Extract the [X, Y] coordinate from the center of the cell holding the provided text.  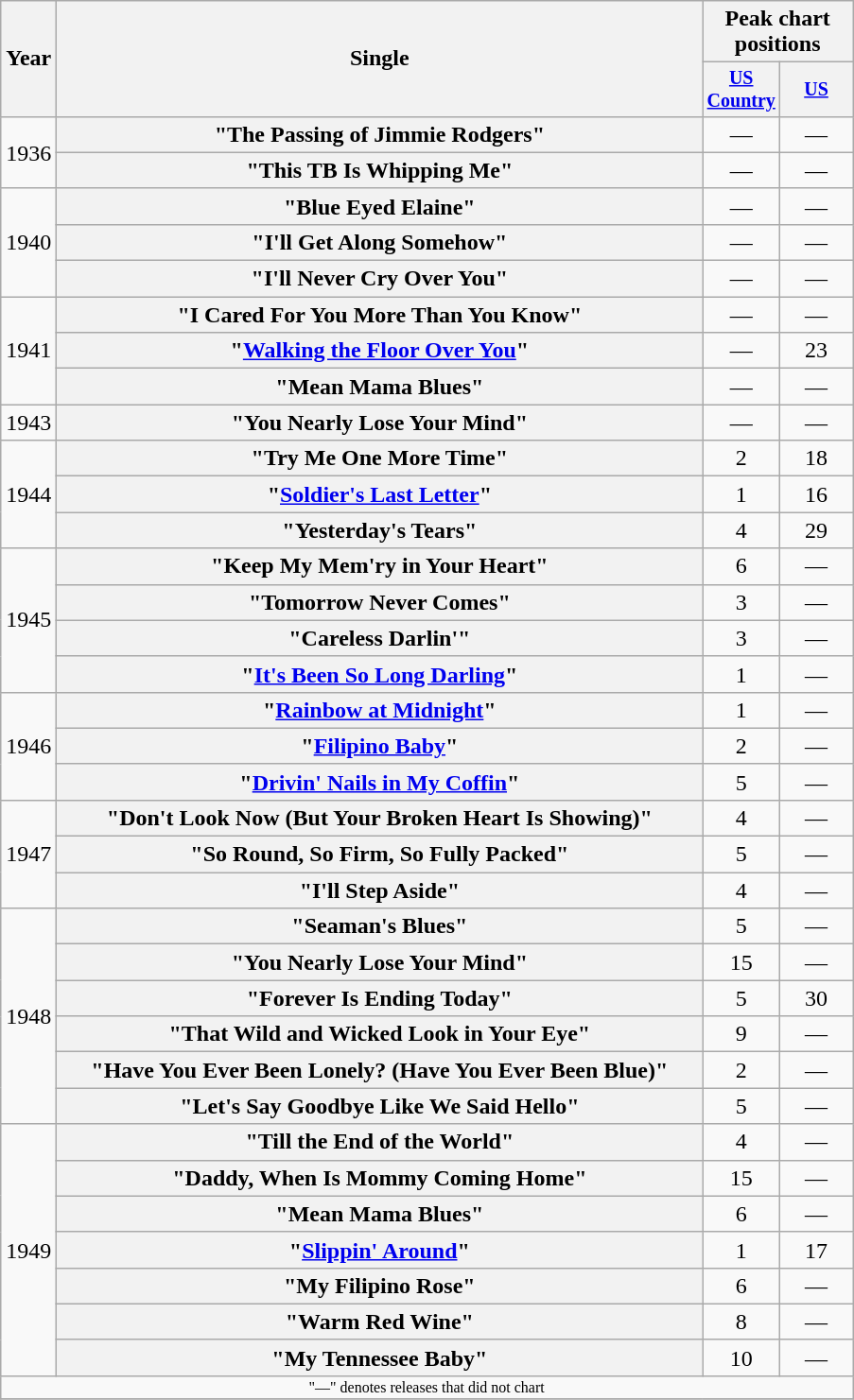
"This TB Is Whipping Me" [380, 170]
"Forever Is Ending Today" [380, 998]
Single [380, 59]
16 [817, 494]
"My Tennessee Baby" [380, 1357]
"Don't Look Now (But Your Broken Heart Is Showing)" [380, 818]
"The Passing of Jimmie Rodgers" [380, 134]
"Rainbow at Midnight" [380, 710]
17 [817, 1250]
23 [817, 351]
"—" denotes releases that did not chart [427, 1387]
1945 [28, 620]
"I Cared For You More Than You Know" [380, 315]
9 [741, 1034]
"Have You Ever Been Lonely? (Have You Ever Been Blue)" [380, 1070]
"Tomorrow Never Comes" [380, 602]
US [817, 89]
1944 [28, 494]
1936 [28, 152]
"Walking the Floor Over You" [380, 351]
"Let's Say Goodbye Like We Said Hello" [380, 1106]
"That Wild and Wicked Look in Your Eye" [380, 1034]
"Blue Eyed Elaine" [380, 206]
18 [817, 458]
"Daddy, When Is Mommy Coming Home" [380, 1178]
Peak chartpositions [777, 32]
"Drivin' Nails in My Coffin" [380, 782]
"So Round, So Firm, So Fully Packed" [380, 855]
"Filipino Baby" [380, 746]
"I'll Step Aside" [380, 890]
"I'll Never Cry Over You" [380, 279]
"Slippin' Around" [380, 1250]
Year [28, 59]
29 [817, 530]
1941 [28, 351]
"Yesterday's Tears" [380, 530]
"Soldier's Last Letter" [380, 494]
"It's Been So Long Darling" [380, 674]
"My Filipino Rose" [380, 1286]
1943 [28, 423]
1940 [28, 242]
"Keep My Mem'ry in Your Heart" [380, 566]
30 [817, 998]
"Till the End of the World" [380, 1142]
10 [741, 1357]
"I'll Get Along Somehow" [380, 242]
"Careless Darlin'" [380, 638]
1949 [28, 1250]
1946 [28, 746]
1947 [28, 854]
1948 [28, 1016]
"Try Me One More Time" [380, 458]
"Warm Red Wine" [380, 1322]
8 [741, 1322]
US Country [741, 89]
"Seaman's Blues" [380, 926]
